Locate the cell with the specified text and output its (x, y) center coordinate. 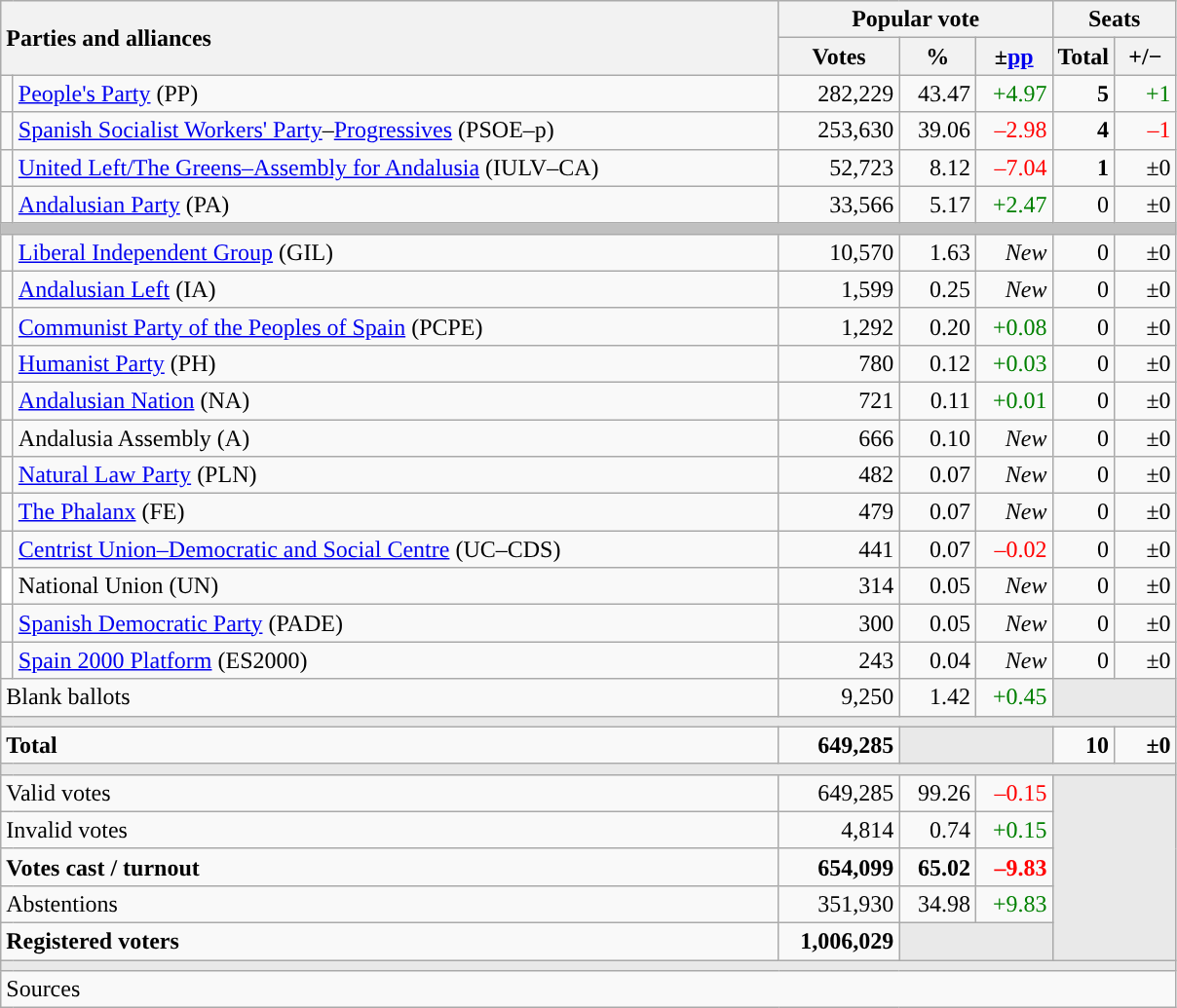
+1 (1146, 93)
314 (839, 586)
0.04 (937, 660)
+0.08 (1013, 326)
0.74 (937, 830)
+2.47 (1013, 205)
8.12 (937, 168)
+/− (1146, 56)
Votes cast / turnout (390, 867)
–7.04 (1013, 168)
10,570 (839, 252)
Andalusian Nation (NA) (396, 400)
+4.97 (1013, 93)
Popular vote (916, 19)
Communist Party of the Peoples of Spain (PCPE) (396, 326)
5.17 (937, 205)
4,814 (839, 830)
–2.98 (1013, 131)
–1 (1146, 131)
Andalusian Party (PA) (396, 205)
780 (839, 363)
0.20 (937, 326)
People's Party (PP) (396, 93)
1,292 (839, 326)
99.26 (937, 793)
Natural Law Party (PLN) (396, 475)
Spain 2000 Platform (ES2000) (396, 660)
43.47 (937, 93)
1.63 (937, 252)
39.06 (937, 131)
Spanish Socialist Workers' Party–Progressives (PSOE–p) (396, 131)
% (937, 56)
52,723 (839, 168)
351,930 (839, 904)
Andalusia Assembly (A) (396, 437)
9,250 (839, 697)
721 (839, 400)
441 (839, 549)
Humanist Party (PH) (396, 363)
33,566 (839, 205)
National Union (UN) (396, 586)
–9.83 (1013, 867)
0.10 (937, 437)
479 (839, 512)
243 (839, 660)
±pp (1013, 56)
Votes (839, 56)
300 (839, 623)
Parties and alliances (390, 38)
253,630 (839, 131)
10 (1083, 745)
34.98 (937, 904)
Blank ballots (390, 697)
United Left/The Greens–Assembly for Andalusia (IULV–CA) (396, 168)
Andalusian Left (IA) (396, 289)
Liberal Independent Group (GIL) (396, 252)
+0.03 (1013, 363)
Centrist Union–Democratic and Social Centre (UC–CDS) (396, 549)
Sources (588, 989)
1 (1083, 168)
+0.01 (1013, 400)
Abstentions (390, 904)
Invalid votes (390, 830)
654,099 (839, 867)
+9.83 (1013, 904)
+0.45 (1013, 697)
1,599 (839, 289)
0.11 (937, 400)
0.25 (937, 289)
–0.15 (1013, 793)
65.02 (937, 867)
1,006,029 (839, 941)
282,229 (839, 93)
Spanish Democratic Party (PADE) (396, 623)
4 (1083, 131)
The Phalanx (FE) (396, 512)
1.42 (937, 697)
Valid votes (390, 793)
+0.15 (1013, 830)
–0.02 (1013, 549)
0.12 (937, 363)
482 (839, 475)
Seats (1115, 19)
Registered voters (390, 941)
666 (839, 437)
5 (1083, 93)
